Identify which cell holds the provided text, then report its (x, y) central coordinate. 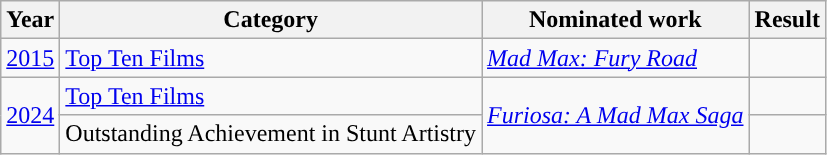
2015 (30, 58)
2024 (30, 115)
Category (271, 20)
Year (30, 20)
Nominated work (616, 20)
Outstanding Achievement in Stunt Artistry (271, 134)
Mad Max: Fury Road (616, 58)
Result (787, 20)
Furiosa: A Mad Max Saga (616, 115)
